Find where the given text appears and provide that cell's center as [X, Y] coordinate. 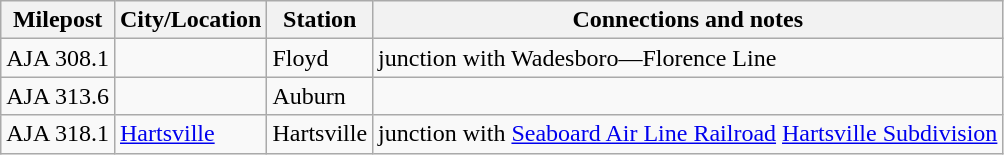
junction with Wadesboro—Florence Line [688, 58]
Connections and notes [688, 20]
junction with Seaboard Air Line Railroad Hartsville Subdivision [688, 134]
AJA 308.1 [58, 58]
Station [320, 20]
Milepost [58, 20]
Floyd [320, 58]
City/Location [190, 20]
AJA 313.6 [58, 96]
AJA 318.1 [58, 134]
Auburn [320, 96]
